Identify which cell holds the provided text, then report its [x, y] central coordinate. 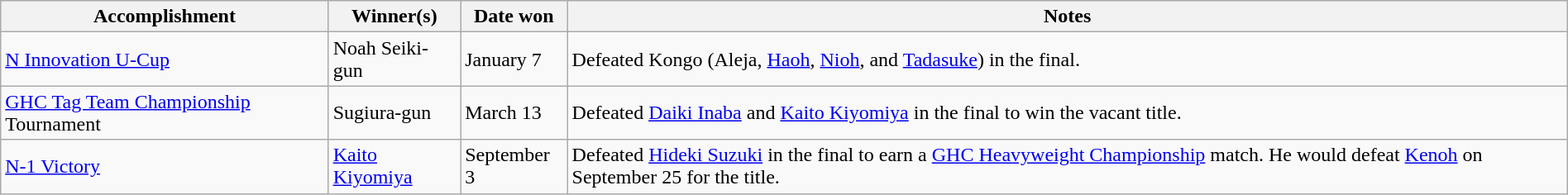
Notes [1067, 17]
N-1 Victory [165, 167]
Defeated Daiki Inaba and Kaito Kiyomiya in the final to win the vacant title. [1067, 112]
Date won [514, 17]
January 7 [514, 59]
Defeated Kongo (Aleja, Haoh, Nioh, and Tadasuke) in the final. [1067, 59]
Defeated Hideki Suzuki in the final to earn a GHC Heavyweight Championship match. He would defeat Kenoh on September 25 for the title. [1067, 167]
Kaito Kiyomiya [394, 167]
Sugiura-gun [394, 112]
N Innovation U-Cup [165, 59]
March 13 [514, 112]
Accomplishment [165, 17]
September 3 [514, 167]
Winner(s) [394, 17]
GHC Tag Team Championship Tournament [165, 112]
Noah Seiki-gun [394, 59]
